Output the [x, y] coordinate of the center of the cell containing the given text.  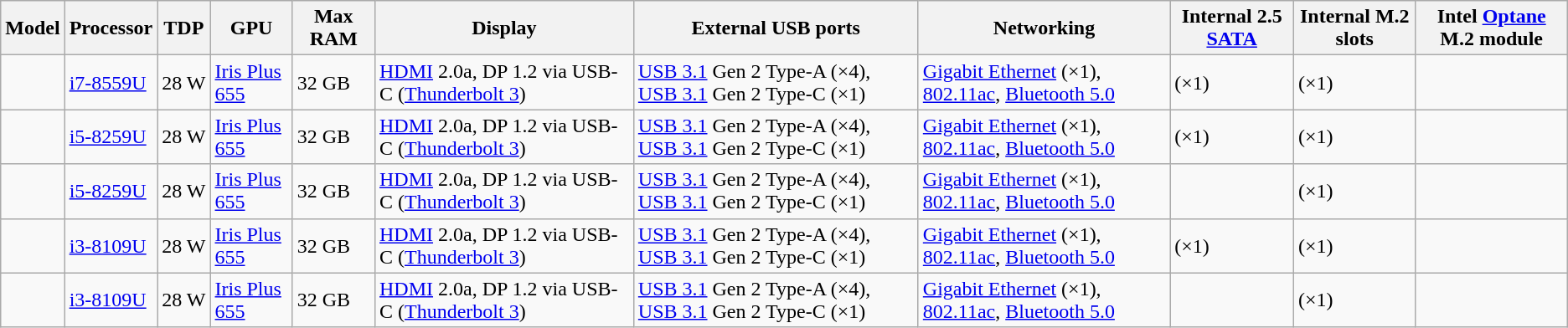
TDP [184, 28]
Max RAM [333, 28]
Processor [111, 28]
Internal 2.5 SATA [1232, 28]
External USB ports [776, 28]
i7-8559U [111, 82]
Display [504, 28]
Model [33, 28]
Intel Optane M.2 module [1491, 28]
Internal M.2 slots [1355, 28]
GPU [251, 28]
Networking [1044, 28]
